Detect which cell encompasses the target text, then output its [x, y] center coordinate. 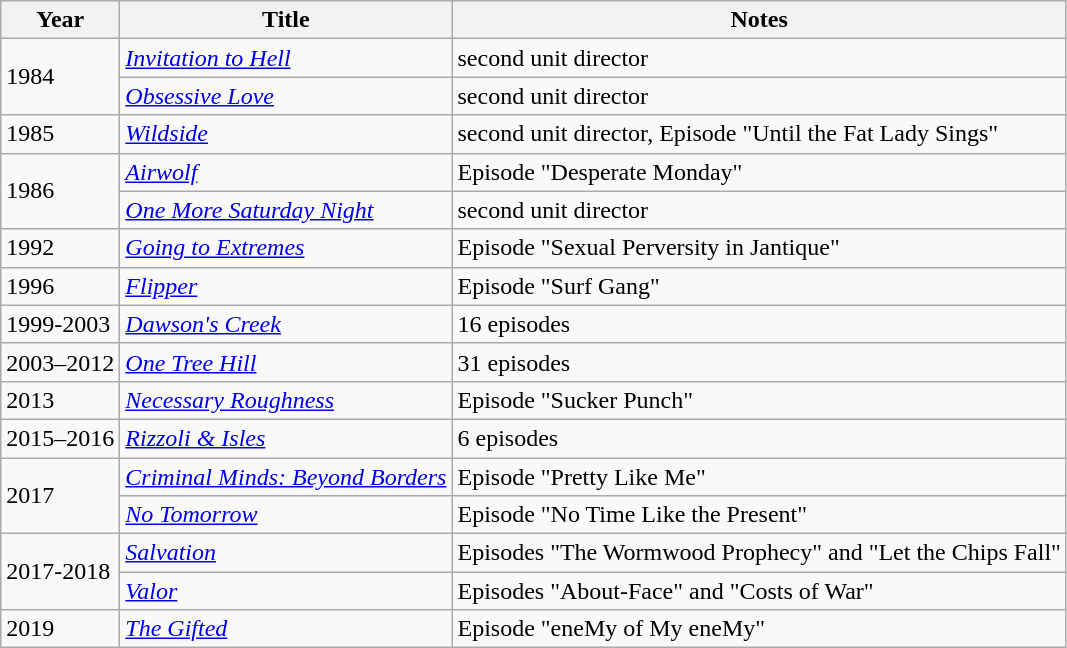
Dawson's Creek [286, 324]
The Gifted [286, 629]
2003–2012 [60, 362]
Episode "No Time Like the Present" [759, 515]
16 episodes [759, 324]
Notes [759, 20]
Title [286, 20]
Rizzoli & Isles [286, 438]
Valor [286, 591]
1999-2003 [60, 324]
Invitation to Hell [286, 58]
6 episodes [759, 438]
2019 [60, 629]
Criminal Minds: Beyond Borders [286, 477]
Episode "Sexual Perversity in Jantique" [759, 248]
1996 [60, 286]
Episodes "About-Face" and "Costs of War" [759, 591]
2017-2018 [60, 572]
Airwolf [286, 172]
One Tree Hill [286, 362]
2017 [60, 496]
Episode "eneMy of My eneMy" [759, 629]
1986 [60, 191]
Wildside [286, 134]
2013 [60, 400]
Flipper [286, 286]
One More Saturday Night [286, 210]
Obsessive Love [286, 96]
2015–2016 [60, 438]
Episode "Desperate Monday" [759, 172]
31 episodes [759, 362]
Going to Extremes [286, 248]
Salvation [286, 553]
Episode "Surf Gang" [759, 286]
Episode "Sucker Punch" [759, 400]
1992 [60, 248]
1984 [60, 77]
No Tomorrow [286, 515]
Necessary Roughness [286, 400]
Episodes "The Wormwood Prophecy" and "Let the Chips Fall" [759, 553]
Episode "Pretty Like Me" [759, 477]
Year [60, 20]
second unit director, Episode "Until the Fat Lady Sings" [759, 134]
1985 [60, 134]
